Provide the (X, Y) coordinate of the cell's center where the given text is located.  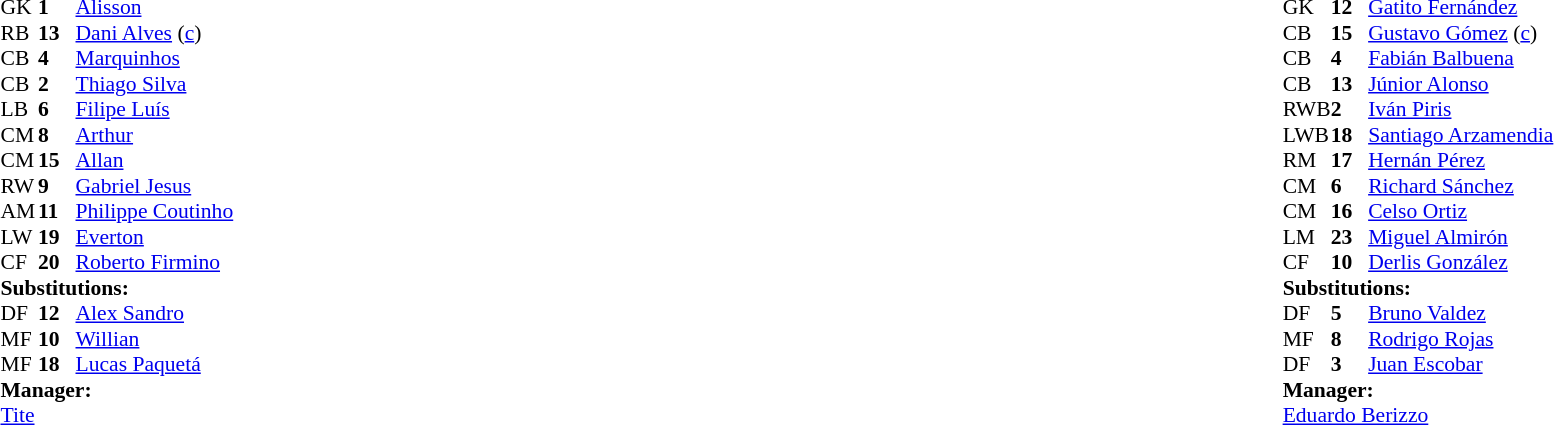
Hernán Pérez (1460, 161)
Fabián Balbuena (1460, 59)
Dani Alves (c) (155, 33)
LM (1307, 237)
Rodrigo Rojas (1460, 339)
Roberto Firmino (155, 263)
3 (1350, 365)
AM (19, 211)
RB (19, 33)
Miguel Almirón (1460, 237)
Filipe Luís (155, 109)
23 (1350, 237)
Santiago Arzamendia (1460, 135)
Juan Escobar (1460, 365)
19 (57, 237)
Gabriel Jesus (155, 186)
11 (57, 211)
12 (57, 313)
RWB (1307, 109)
5 (1350, 313)
Willian (155, 339)
Allan (155, 161)
Marquinhos (155, 59)
Iván Piris (1460, 109)
Philippe Coutinho (155, 211)
Alex Sandro (155, 313)
LWB (1307, 135)
LB (19, 109)
17 (1350, 161)
RW (19, 186)
Richard Sánchez (1460, 186)
Bruno Valdez (1460, 313)
9 (57, 186)
20 (57, 263)
Júnior Alonso (1460, 84)
Everton (155, 237)
Celso Ortiz (1460, 211)
Thiago Silva (155, 84)
Gustavo Gómez (c) (1460, 33)
16 (1350, 211)
Arthur (155, 135)
Derlis González (1460, 263)
RM (1307, 161)
Lucas Paquetá (155, 365)
LW (19, 237)
